For the text-containing cell, return its midpoint in (x, y) coordinate format. 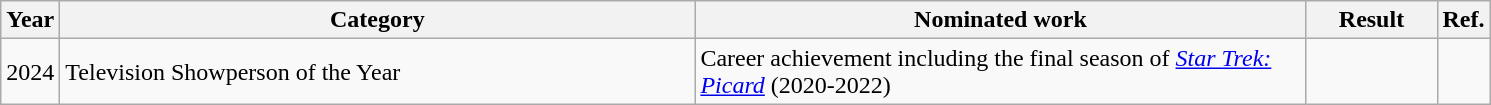
Year (30, 20)
Ref. (1464, 20)
Television Showperson of the Year (378, 72)
2024 (30, 72)
Result (1372, 20)
Career achievement including the final season of Star Trek: Picard (2020-2022) (1000, 72)
Category (378, 20)
Nominated work (1000, 20)
